Search for the cell housing the specified text and yield its (x, y) center coordinate. 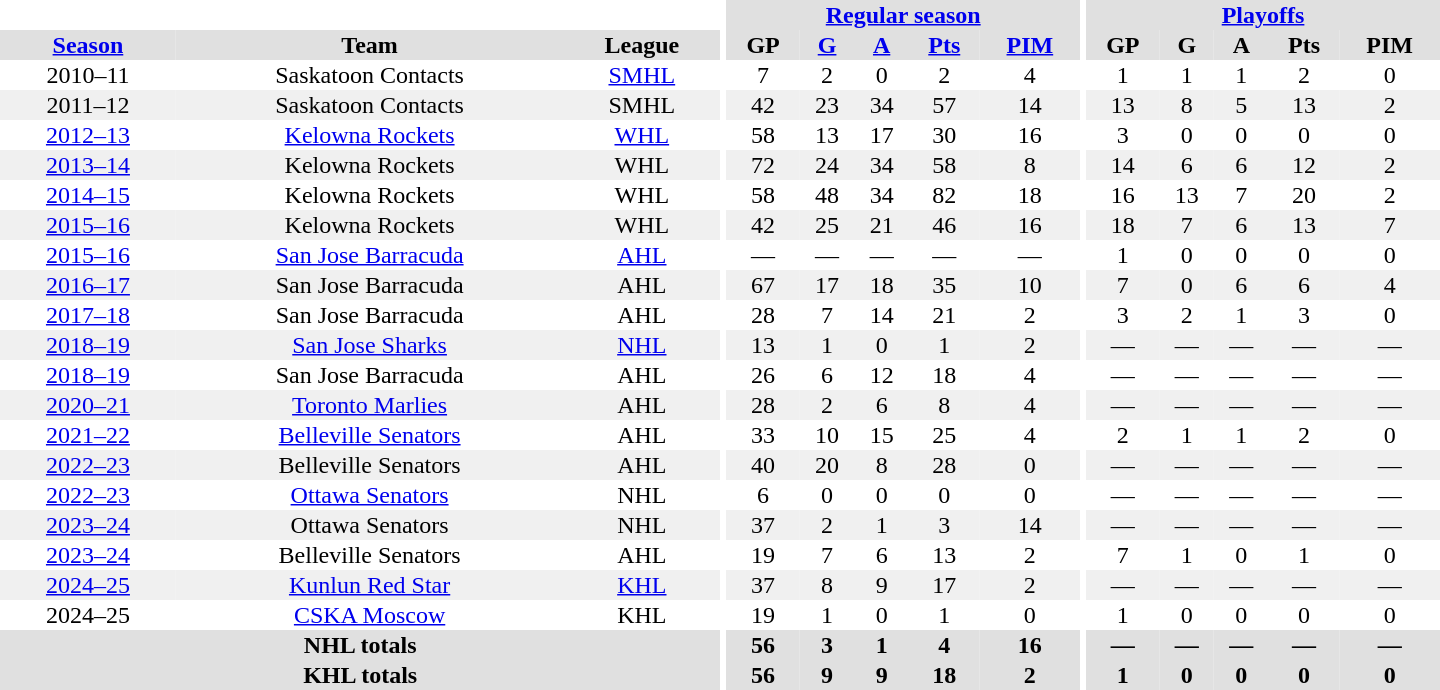
Toronto Marlies (370, 405)
2013–14 (88, 165)
57 (944, 105)
46 (944, 225)
2011–12 (88, 105)
Kunlun Red Star (370, 585)
82 (944, 195)
KHL totals (360, 675)
League (642, 45)
15 (882, 435)
33 (762, 435)
Season (88, 45)
48 (828, 195)
67 (762, 285)
23 (828, 105)
24 (828, 165)
2020–21 (88, 405)
40 (762, 465)
2016–17 (88, 285)
2017–18 (88, 315)
CSKA Moscow (370, 615)
2014–15 (88, 195)
26 (762, 375)
Regular season (903, 15)
Playoffs (1263, 15)
2012–13 (88, 135)
2010–11 (88, 75)
2021–22 (88, 435)
Team (370, 45)
30 (944, 135)
San Jose Sharks (370, 345)
5 (1242, 105)
NHL totals (360, 645)
72 (762, 165)
35 (944, 285)
